Search for the cell housing the specified text and yield its [x, y] center coordinate. 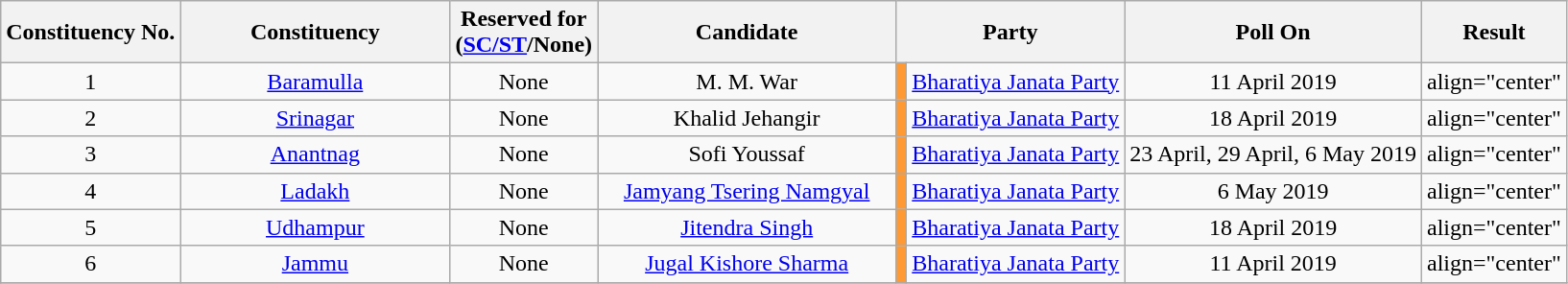
Jammu [315, 264]
Candidate [747, 33]
Reserved for(SC/ST/None) [524, 33]
Baramulla [315, 82]
1 [90, 82]
3 [90, 154]
Constituency No. [90, 33]
Jugal Kishore Sharma [747, 264]
Sofi Youssaf [747, 154]
23 April, 29 April, 6 May 2019 [1273, 154]
M. M. War [747, 82]
6 May 2019 [1273, 191]
5 [90, 227]
Constituency [315, 33]
Jamyang Tsering Namgyal [747, 191]
Khalid Jehangir [747, 118]
Jitendra Singh [747, 227]
Ladakh [315, 191]
6 [90, 264]
Result [1493, 33]
Poll On [1273, 33]
2 [90, 118]
Anantnag [315, 154]
Srinagar [315, 118]
4 [90, 191]
Party [1010, 33]
Udhampur [315, 227]
